Pinpoint the cell where the given text exists, returning its [X, Y] midpoint coordinate. 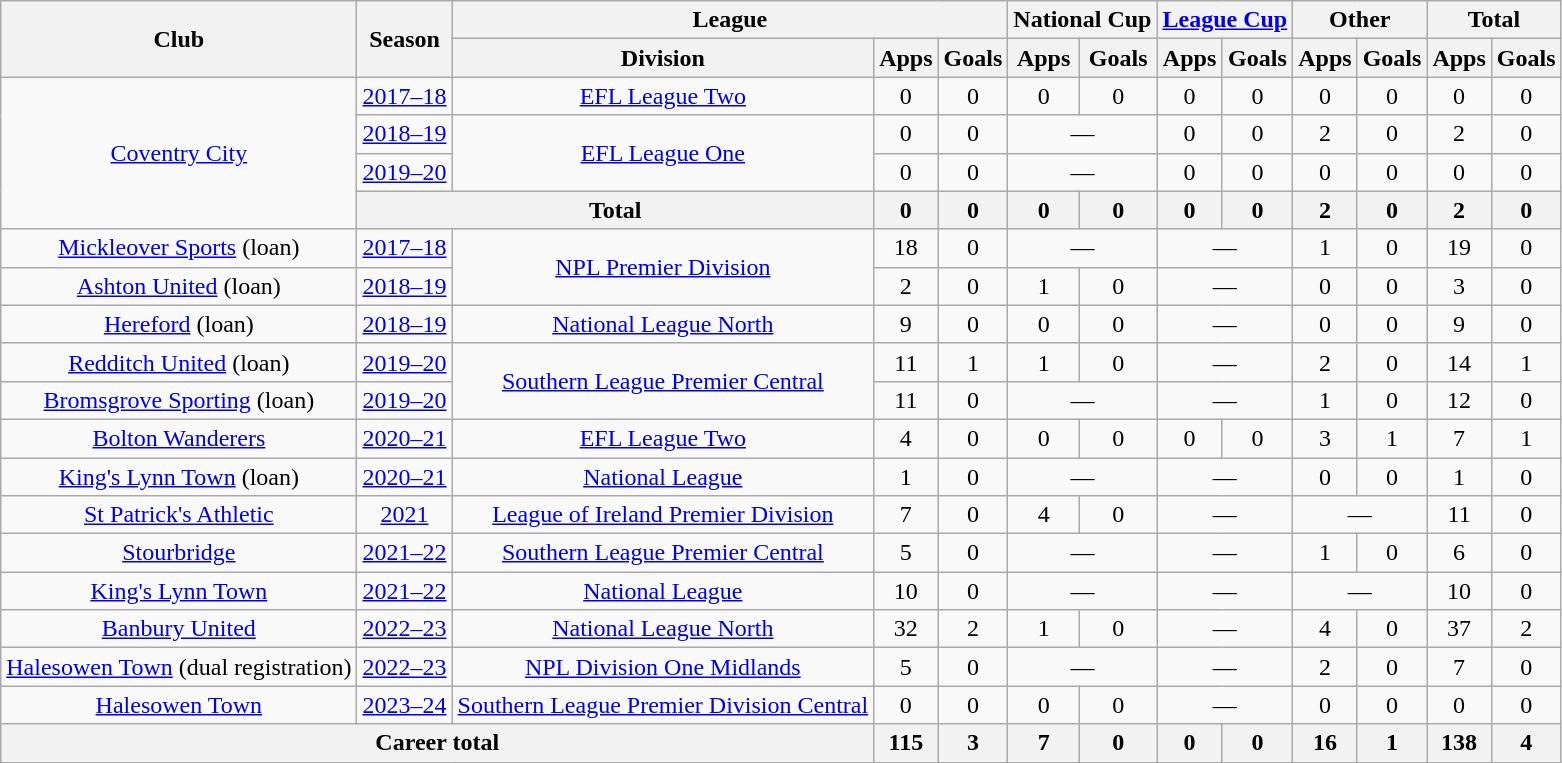
16 [1325, 743]
37 [1459, 629]
National Cup [1082, 20]
EFL League One [663, 153]
Halesowen Town (dual registration) [179, 667]
King's Lynn Town [179, 591]
2021 [404, 515]
League Cup [1225, 20]
NPL Premier Division [663, 267]
Season [404, 39]
Bolton Wanderers [179, 438]
Career total [438, 743]
League [730, 20]
14 [1459, 362]
Coventry City [179, 153]
Banbury United [179, 629]
32 [906, 629]
Club [179, 39]
18 [906, 248]
138 [1459, 743]
Southern League Premier Division Central [663, 705]
NPL Division One Midlands [663, 667]
Other [1360, 20]
6 [1459, 553]
Redditch United (loan) [179, 362]
Stourbridge [179, 553]
Mickleover Sports (loan) [179, 248]
12 [1459, 400]
King's Lynn Town (loan) [179, 477]
Bromsgrove Sporting (loan) [179, 400]
League of Ireland Premier Division [663, 515]
2023–24 [404, 705]
St Patrick's Athletic [179, 515]
115 [906, 743]
Division [663, 58]
19 [1459, 248]
Halesowen Town [179, 705]
Ashton United (loan) [179, 286]
Hereford (loan) [179, 324]
